For the text-containing cell, return its midpoint in (x, y) coordinate format. 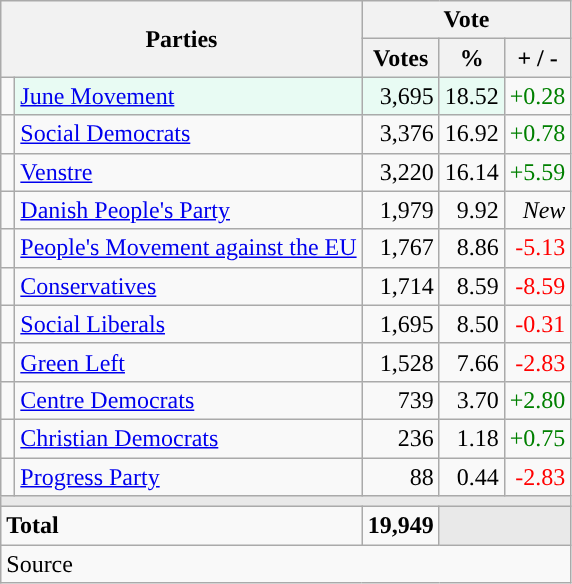
1,714 (400, 286)
Green Left (188, 362)
1,528 (400, 362)
+2.80 (538, 400)
Total (182, 526)
June Movement (188, 96)
Parties (182, 39)
9.92 (472, 210)
1,979 (400, 210)
Danish People's Party (188, 210)
People's Movement against the EU (188, 248)
Conservatives (188, 286)
Votes (400, 58)
+ / - (538, 58)
Social Liberals (188, 324)
19,949 (400, 526)
16.92 (472, 134)
+0.75 (538, 438)
-5.13 (538, 248)
% (472, 58)
Progress Party (188, 477)
-0.31 (538, 324)
3,376 (400, 134)
18.52 (472, 96)
3.70 (472, 400)
Venstre (188, 172)
3,220 (400, 172)
Social Democrats (188, 134)
1.18 (472, 438)
1,767 (400, 248)
+5.59 (538, 172)
1,695 (400, 324)
3,695 (400, 96)
Vote (466, 20)
-8.59 (538, 286)
0.44 (472, 477)
+0.78 (538, 134)
236 (400, 438)
8.50 (472, 324)
Christian Democrats (188, 438)
16.14 (472, 172)
8.59 (472, 286)
739 (400, 400)
8.86 (472, 248)
+0.28 (538, 96)
Source (286, 564)
88 (400, 477)
7.66 (472, 362)
Centre Democrats (188, 400)
New (538, 210)
